Capture the cell that displays the provided text and extract its [X, Y] central coordinate. 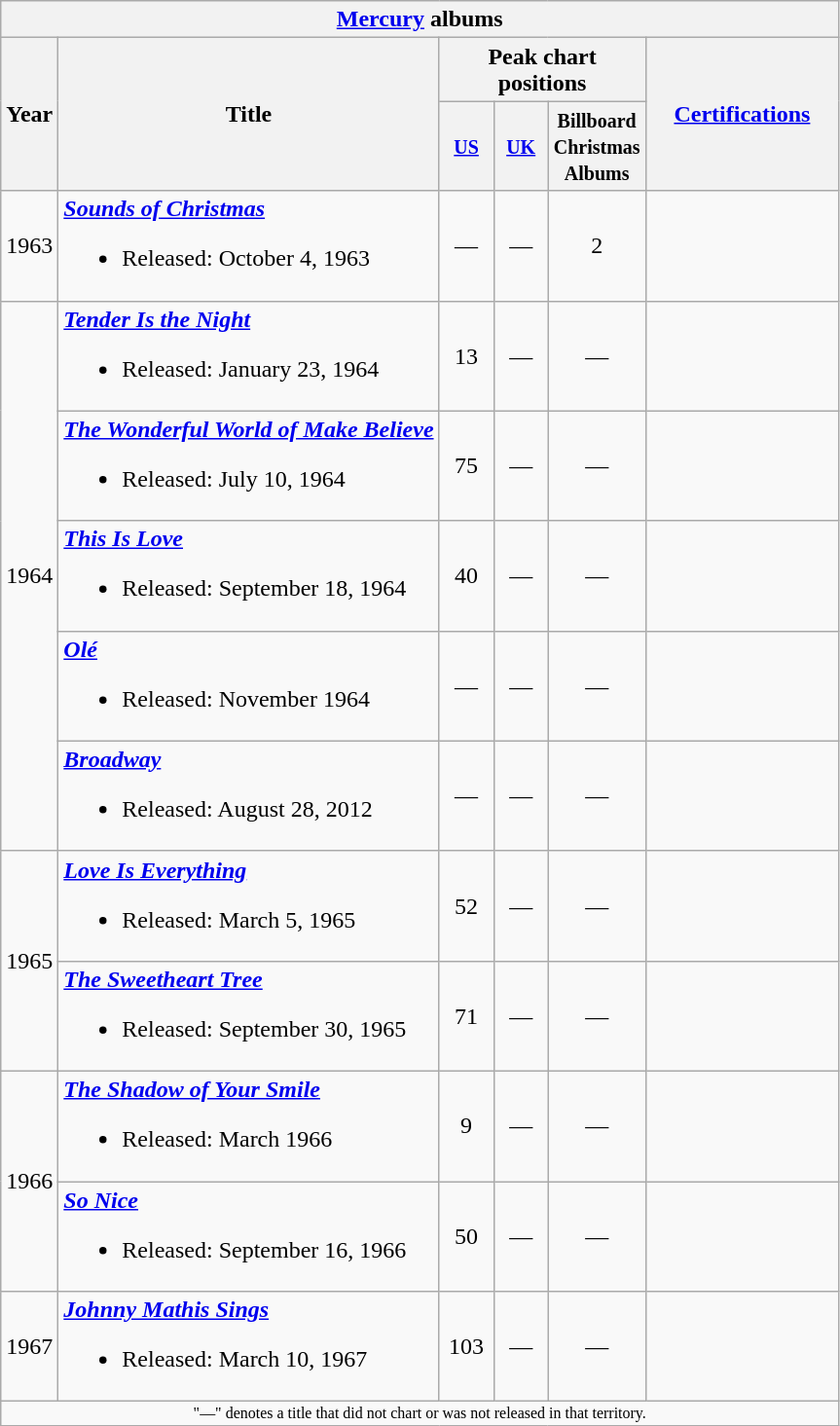
1965 [29, 961]
50 [466, 1236]
71 [466, 1016]
Tender Is the NightReleased: January 23, 1964 [249, 356]
This Is LoveReleased: September 18, 1964 [249, 576]
13 [466, 356]
Certifications [742, 115]
1967 [29, 1347]
BroadwayReleased: August 28, 2012 [249, 796]
40 [466, 576]
OléReleased: November 1964 [249, 685]
Peak chart positions [542, 70]
Billboard Christmas Albums [597, 146]
2 [597, 245]
The Shadow of Your SmileReleased: March 1966 [249, 1125]
1964 [29, 576]
Sounds of ChristmasReleased: October 4, 1963 [249, 245]
52 [466, 905]
Title [249, 115]
The Wonderful World of Make BelieveReleased: July 10, 1964 [249, 465]
"—" denotes a title that did not chart or was not released in that territory. [420, 1413]
1963 [29, 245]
9 [466, 1125]
75 [466, 465]
UK [521, 146]
1966 [29, 1181]
The Sweetheart TreeReleased: September 30, 1965 [249, 1016]
Year [29, 115]
103 [466, 1347]
Mercury albums [420, 19]
So NiceReleased: September 16, 1966 [249, 1236]
Johnny Mathis SingsReleased: March 10, 1967 [249, 1347]
Love Is EverythingReleased: March 5, 1965 [249, 905]
US [466, 146]
